Determine the [X, Y] coordinate at the center of the cell enclosing the given text.  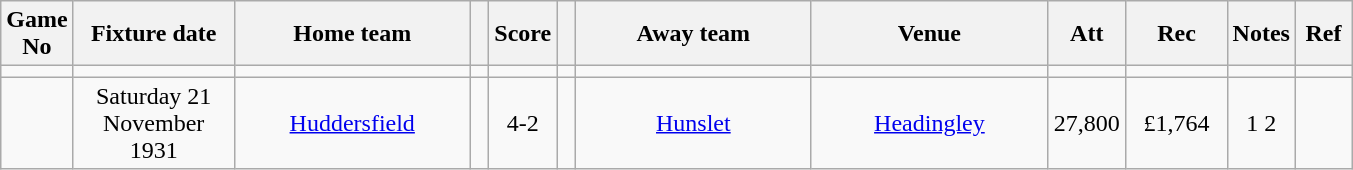
Away team [693, 34]
Ref [1323, 34]
Notes [1261, 34]
Saturday 21 November 1931 [154, 123]
27,800 [1086, 123]
Venue [929, 34]
Game No [37, 34]
Rec [1176, 34]
4-2 [523, 123]
Headingley [929, 123]
1 2 [1261, 123]
Hunslet [693, 123]
Score [523, 34]
Fixture date [154, 34]
Huddersfield [352, 123]
Att [1086, 34]
Home team [352, 34]
£1,764 [1176, 123]
